Detect which cell encompasses the target text, then output its [X, Y] center coordinate. 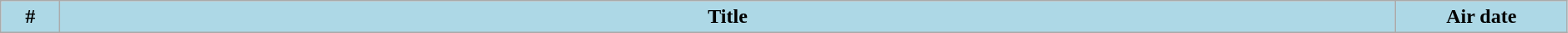
Title [728, 17]
Air date [1481, 17]
# [30, 17]
